For the text-containing cell, return its midpoint in [x, y] coordinate format. 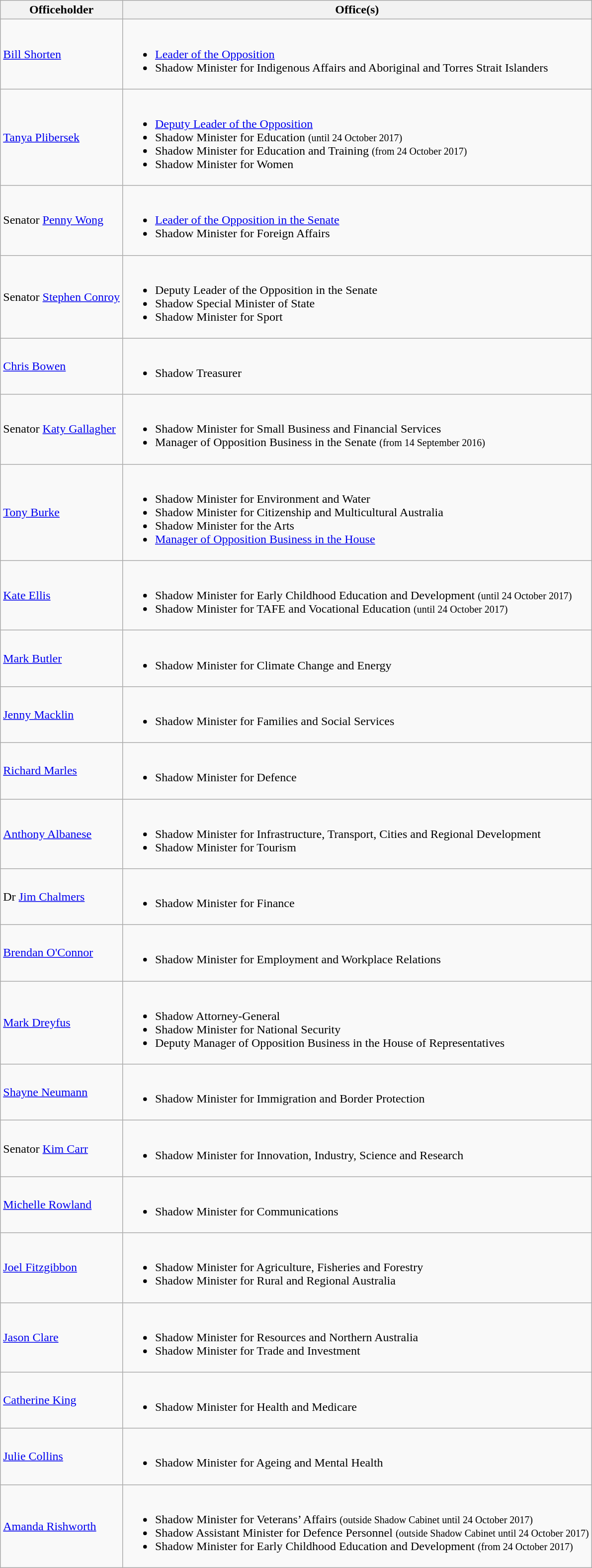
Senator Kim Carr [62, 1149]
Julie Collins [62, 1456]
Chris Bowen [62, 366]
Deputy Leader of the Opposition in the SenateShadow Special Minister of StateShadow Minister for Sport [357, 296]
Senator Stephen Conroy [62, 296]
Shadow Minister for Employment and Workplace Relations [357, 953]
Senator Penny Wong [62, 220]
Kate Ellis [62, 595]
Dr Jim Chalmers [62, 897]
Shadow Minister for Defence [357, 771]
Shadow Minister for Infrastructure, Transport, Cities and Regional DevelopmentShadow Minister for Tourism [357, 833]
Catherine King [62, 1400]
Shadow Minister for Communications [357, 1204]
Officeholder [62, 10]
Brendan O'Connor [62, 953]
Shadow Minister for Innovation, Industry, Science and Research [357, 1149]
Jenny Macklin [62, 714]
Shadow Minister for Immigration and Border Protection [357, 1092]
Office(s) [357, 10]
Shadow Minister for Families and Social Services [357, 714]
Bill Shorten [62, 54]
Mark Dreyfus [62, 1022]
Joel Fitzgibbon [62, 1268]
Shadow Minister for Climate Change and Energy [357, 658]
Richard Marles [62, 771]
Shadow Minister for Health and Medicare [357, 1400]
Tanya Plibersek [62, 137]
Shayne Neumann [62, 1092]
Leader of the OppositionShadow Minister for Indigenous Affairs and Aboriginal and Torres Strait Islanders [357, 54]
Michelle Rowland [62, 1204]
Mark Butler [62, 658]
Shadow Attorney-GeneralShadow Minister for National SecurityDeputy Manager of Opposition Business in the House of Representatives [357, 1022]
Shadow Minister for Finance [357, 897]
Jason Clare [62, 1337]
Shadow Minister for Small Business and Financial ServicesManager of Opposition Business in the Senate (from 14 September 2016) [357, 429]
Amanda Rishworth [62, 1526]
Anthony Albanese [62, 833]
Tony Burke [62, 512]
Leader of the Opposition in the SenateShadow Minister for Foreign Affairs [357, 220]
Shadow Minister for Ageing and Mental Health [357, 1456]
Shadow Minister for Resources and Northern AustraliaShadow Minister for Trade and Investment [357, 1337]
Shadow Treasurer [357, 366]
Senator Katy Gallagher [62, 429]
Shadow Minister for Agriculture, Fisheries and ForestryShadow Minister for Rural and Regional Australia [357, 1268]
